Search for the cell housing the specified text and yield its (x, y) center coordinate. 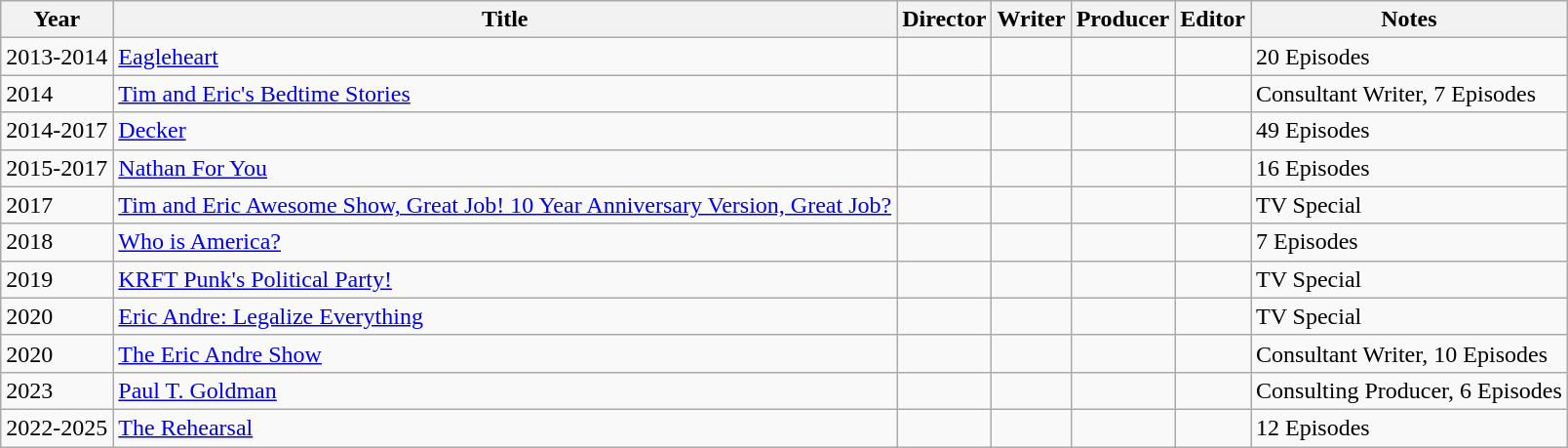
2022-2025 (57, 428)
Editor (1213, 20)
49 Episodes (1408, 131)
Consulting Producer, 6 Episodes (1408, 390)
Year (57, 20)
Notes (1408, 20)
Consultant Writer, 7 Episodes (1408, 94)
Eagleheart (505, 57)
Tim and Eric's Bedtime Stories (505, 94)
Consultant Writer, 10 Episodes (1408, 353)
The Rehearsal (505, 428)
2014-2017 (57, 131)
Who is America? (505, 242)
2023 (57, 390)
Title (505, 20)
16 Episodes (1408, 168)
Eric Andre: Legalize Everything (505, 316)
Director (944, 20)
The Eric Andre Show (505, 353)
Paul T. Goldman (505, 390)
KRFT Punk's Political Party! (505, 279)
Nathan For You (505, 168)
Tim and Eric Awesome Show, Great Job! 10 Year Anniversary Version, Great Job? (505, 205)
2019 (57, 279)
Producer (1123, 20)
20 Episodes (1408, 57)
2017 (57, 205)
7 Episodes (1408, 242)
12 Episodes (1408, 428)
Decker (505, 131)
2015-2017 (57, 168)
2013-2014 (57, 57)
2014 (57, 94)
2018 (57, 242)
Writer (1032, 20)
